Search for the cell housing the specified text and yield its [X, Y] center coordinate. 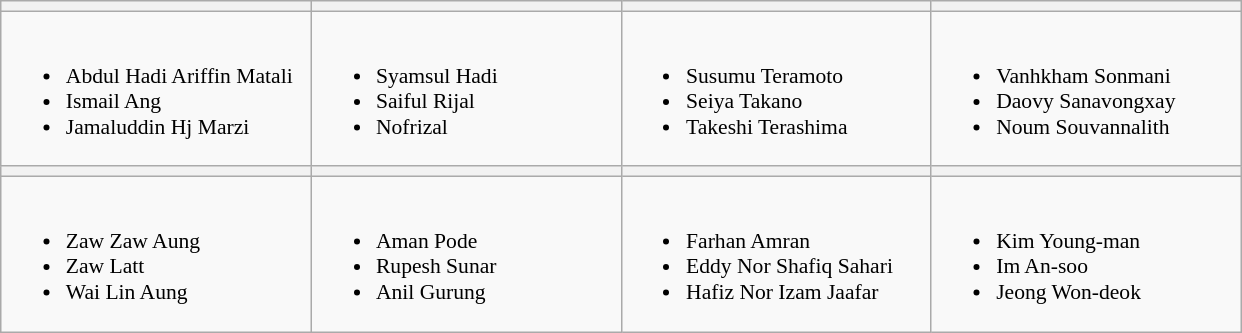
Kim Young-manIm An-sooJeong Won-deok [1086, 254]
Vanhkham SonmaniDaovy SanavongxayNoum Souvannalith [1086, 88]
Abdul Hadi Ariffin MataliIsmail AngJamaluddin Hj Marzi [156, 88]
Aman PodeRupesh SunarAnil Gurung [466, 254]
Zaw Zaw AungZaw LattWai Lin Aung [156, 254]
Susumu TeramotoSeiya TakanoTakeshi Terashima [776, 88]
Farhan AmranEddy Nor Shafiq SahariHafiz Nor Izam Jaafar [776, 254]
Syamsul HadiSaiful RijalNofrizal [466, 88]
